Output the (X, Y) coordinate of the center of the cell containing the given text.  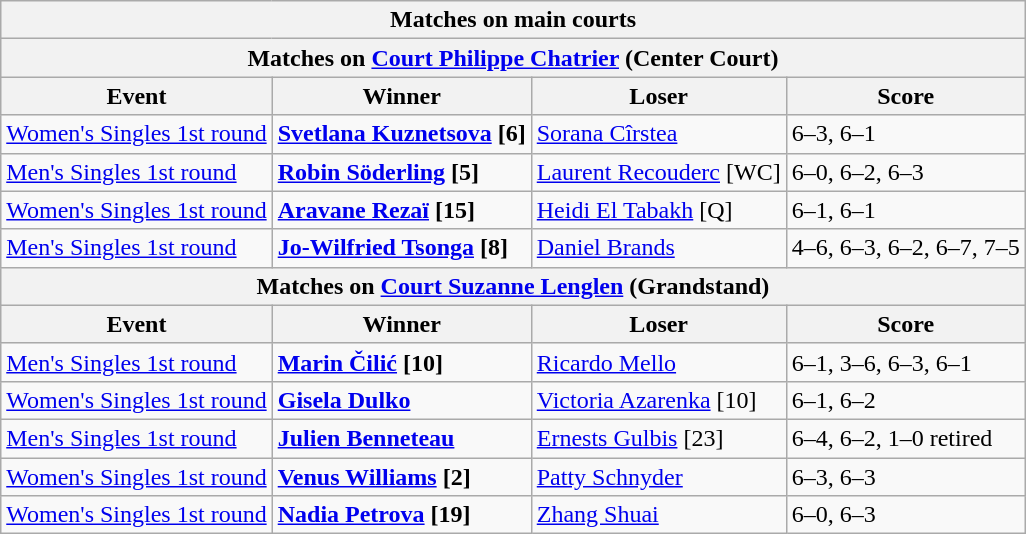
Gisela Dulko (402, 400)
Matches on Court Suzanne Lenglen (Grandstand) (514, 286)
Patty Schnyder (658, 477)
Jo-Wilfried Tsonga [8] (402, 248)
Zhang Shuai (658, 515)
Nadia Petrova [19] (402, 515)
Sorana Cîrstea (658, 134)
6–1, 3–6, 6–3, 6–1 (906, 362)
Laurent Recouderc [WC] (658, 172)
Matches on main courts (514, 20)
6–3, 6–3 (906, 477)
Svetlana Kuznetsova [6] (402, 134)
Matches on Court Philippe Chatrier (Center Court) (514, 58)
6–4, 6–2, 1–0 retired (906, 438)
4–6, 6–3, 6–2, 6–7, 7–5 (906, 248)
Heidi El Tabakh [Q] (658, 210)
Venus Williams [2] (402, 477)
6–1, 6–1 (906, 210)
Marin Čilić [10] (402, 362)
Ernests Gulbis [23] (658, 438)
Ricardo Mello (658, 362)
Robin Söderling [5] (402, 172)
6–1, 6–2 (906, 400)
Aravane Rezaï [15] (402, 210)
6–3, 6–1 (906, 134)
Daniel Brands (658, 248)
6–0, 6–3 (906, 515)
6–0, 6–2, 6–3 (906, 172)
Victoria Azarenka [10] (658, 400)
Julien Benneteau (402, 438)
